Provide the [X, Y] coordinate of the cell's center where the given text is located.  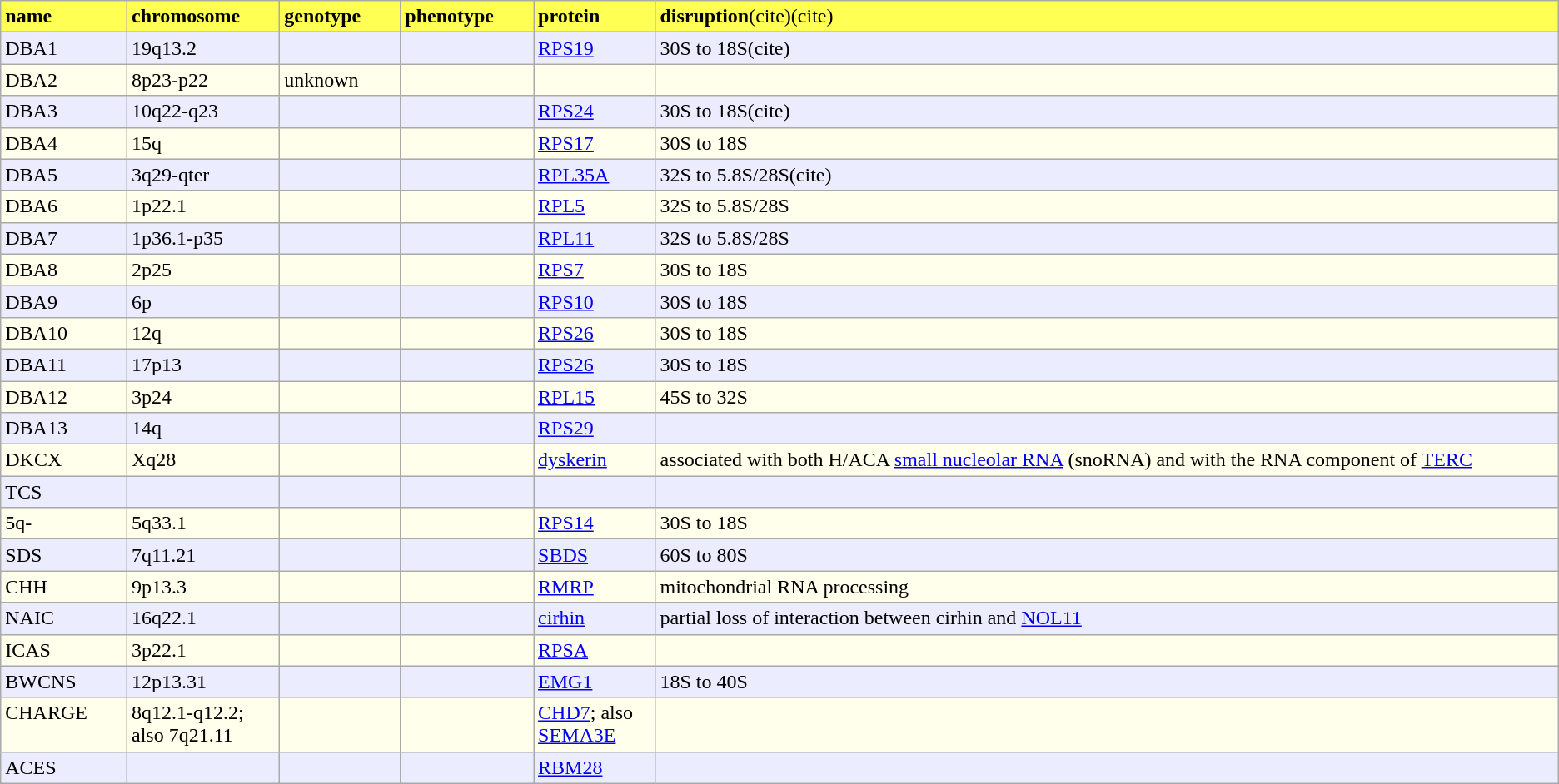
DBA7 [64, 238]
12q [203, 333]
ICAS [64, 650]
BWCNS [64, 682]
SBDS [595, 555]
10q22-q23 [203, 112]
disruption(cite)(cite) [1107, 17]
32S to 5.8S/28S(cite) [1107, 175]
DBA1 [64, 48]
phenotype [467, 17]
CHD7; also SEMA3E [595, 724]
DBA11 [64, 365]
RPS7 [595, 270]
DBA12 [64, 397]
5q33.1 [203, 523]
DKCX [64, 460]
DBA10 [64, 333]
DBA6 [64, 206]
1p22.1 [203, 206]
45S to 32S [1107, 397]
NAIC [64, 618]
3p22.1 [203, 650]
RPS29 [595, 429]
EMG1 [595, 682]
9p13.3 [203, 587]
partial loss of interaction between cirhin and NOL11 [1107, 618]
3p24 [203, 397]
7q11.21 [203, 555]
18S to 40S [1107, 682]
RPL11 [595, 238]
TCS [64, 492]
DBA8 [64, 270]
6p [203, 301]
RMRP [595, 587]
60S to 80S [1107, 555]
cirhin [595, 618]
RPSA [595, 650]
DBA3 [64, 112]
14q [203, 429]
SDS [64, 555]
CHH [64, 587]
16q22.1 [203, 618]
DBA2 [64, 80]
19q13.2 [203, 48]
mitochondrial RNA processing [1107, 587]
17p13 [203, 365]
3q29-qter [203, 175]
CHARGE [64, 724]
RPS14 [595, 523]
8p23-p22 [203, 80]
15q [203, 143]
associated with both H/ACA small nucleolar RNA (snoRNA) and with the RNA component of TERC [1107, 460]
chromosome [203, 17]
RPL15 [595, 397]
RPS10 [595, 301]
DBA13 [64, 429]
unknown [340, 80]
RPS19 [595, 48]
RPS17 [595, 143]
Xq28 [203, 460]
8q12.1-q12.2; also 7q21.11 [203, 724]
RPL5 [595, 206]
name [64, 17]
12p13.31 [203, 682]
RBM28 [595, 767]
5q- [64, 523]
RPS24 [595, 112]
genotype [340, 17]
ACES [64, 767]
DBA5 [64, 175]
dyskerin [595, 460]
protein [595, 17]
1p36.1-p35 [203, 238]
2p25 [203, 270]
DBA4 [64, 143]
DBA9 [64, 301]
RPL35A [595, 175]
